Return the [X, Y] coordinate for the center point of the cell that contains the specified text.  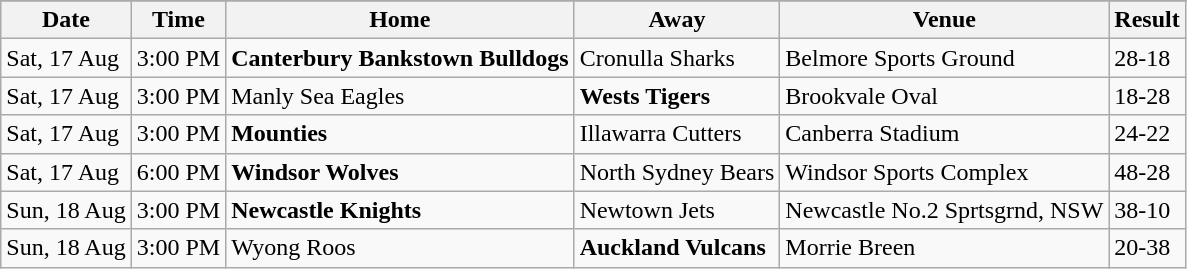
Venue [944, 20]
Canterbury Bankstown Bulldogs [400, 58]
38-10 [1147, 210]
Newtown Jets [677, 210]
Windsor Sports Complex [944, 172]
Mounties [400, 134]
Wyong Roos [400, 248]
Wests Tigers [677, 96]
20-38 [1147, 248]
Morrie Breen [944, 248]
Windsor Wolves [400, 172]
Newcastle No.2 Sprtsgrnd, NSW [944, 210]
Cronulla Sharks [677, 58]
Time [178, 20]
Result [1147, 20]
28-18 [1147, 58]
Manly Sea Eagles [400, 96]
Brookvale Oval [944, 96]
Date [66, 20]
Away [677, 20]
24-22 [1147, 134]
Belmore Sports Ground [944, 58]
Illawarra Cutters [677, 134]
Newcastle Knights [400, 210]
North Sydney Bears [677, 172]
6:00 PM [178, 172]
Canberra Stadium [944, 134]
Home [400, 20]
48-28 [1147, 172]
18-28 [1147, 96]
Auckland Vulcans [677, 248]
